From the cell containing the given text, extract its center point as [X, Y] coordinate. 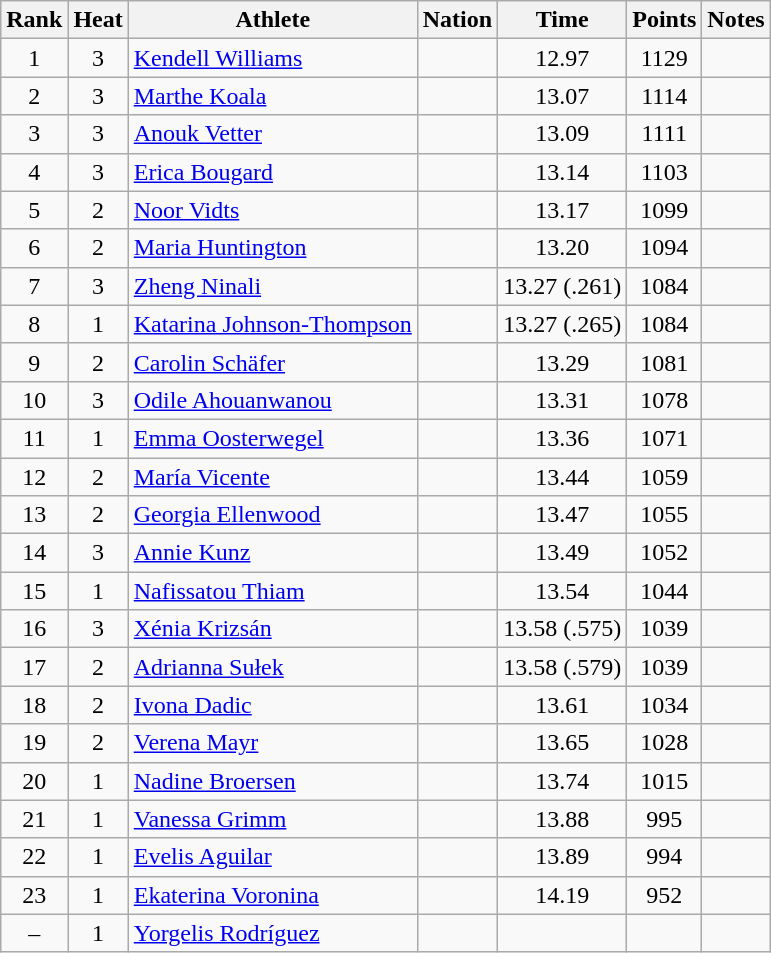
13.89 [562, 857]
Anouk Vetter [272, 134]
1078 [664, 400]
13.07 [562, 96]
13.58 (.575) [562, 629]
22 [34, 857]
12 [34, 477]
Maria Huntington [272, 248]
Time [562, 20]
1111 [664, 134]
Kendell Williams [272, 58]
1044 [664, 591]
1129 [664, 58]
1071 [664, 438]
Carolin Schäfer [272, 362]
13 [34, 515]
Nadine Broersen [272, 781]
1015 [664, 781]
19 [34, 743]
14 [34, 553]
Katarina Johnson-Thompson [272, 324]
Emma Oosterwegel [272, 438]
17 [34, 667]
Heat [98, 20]
13.49 [562, 553]
Evelis Aguilar [272, 857]
1034 [664, 705]
13.27 (.265) [562, 324]
Adrianna Sułek [272, 667]
1052 [664, 553]
1114 [664, 96]
13.14 [562, 172]
Noor Vidts [272, 210]
Rank [34, 20]
15 [34, 591]
13.29 [562, 362]
13.61 [562, 705]
7 [34, 286]
1028 [664, 743]
Zheng Ninali [272, 286]
20 [34, 781]
11 [34, 438]
13.31 [562, 400]
13.09 [562, 134]
Ivona Dadic [272, 705]
1055 [664, 515]
Erica Bougard [272, 172]
13.44 [562, 477]
6 [34, 248]
Xénia Krizsán [272, 629]
994 [664, 857]
1103 [664, 172]
1059 [664, 477]
Points [664, 20]
13.88 [562, 819]
8 [34, 324]
16 [34, 629]
18 [34, 705]
1081 [664, 362]
Nafissatou Thiam [272, 591]
Marthe Koala [272, 96]
13.65 [562, 743]
12.97 [562, 58]
Odile Ahouanwanou [272, 400]
10 [34, 400]
13.58 (.579) [562, 667]
María Vicente [272, 477]
23 [34, 895]
Athlete [272, 20]
Yorgelis Rodríguez [272, 933]
Nation [457, 20]
1094 [664, 248]
13.54 [562, 591]
995 [664, 819]
1099 [664, 210]
952 [664, 895]
Verena Mayr [272, 743]
13.27 (.261) [562, 286]
13.36 [562, 438]
13.17 [562, 210]
4 [34, 172]
21 [34, 819]
13.47 [562, 515]
– [34, 933]
Notes [736, 20]
Annie Kunz [272, 553]
14.19 [562, 895]
5 [34, 210]
9 [34, 362]
Vanessa Grimm [272, 819]
13.20 [562, 248]
Ekaterina Voronina [272, 895]
Georgia Ellenwood [272, 515]
13.74 [562, 781]
